Return (X, Y) of the center of cell containing provided text 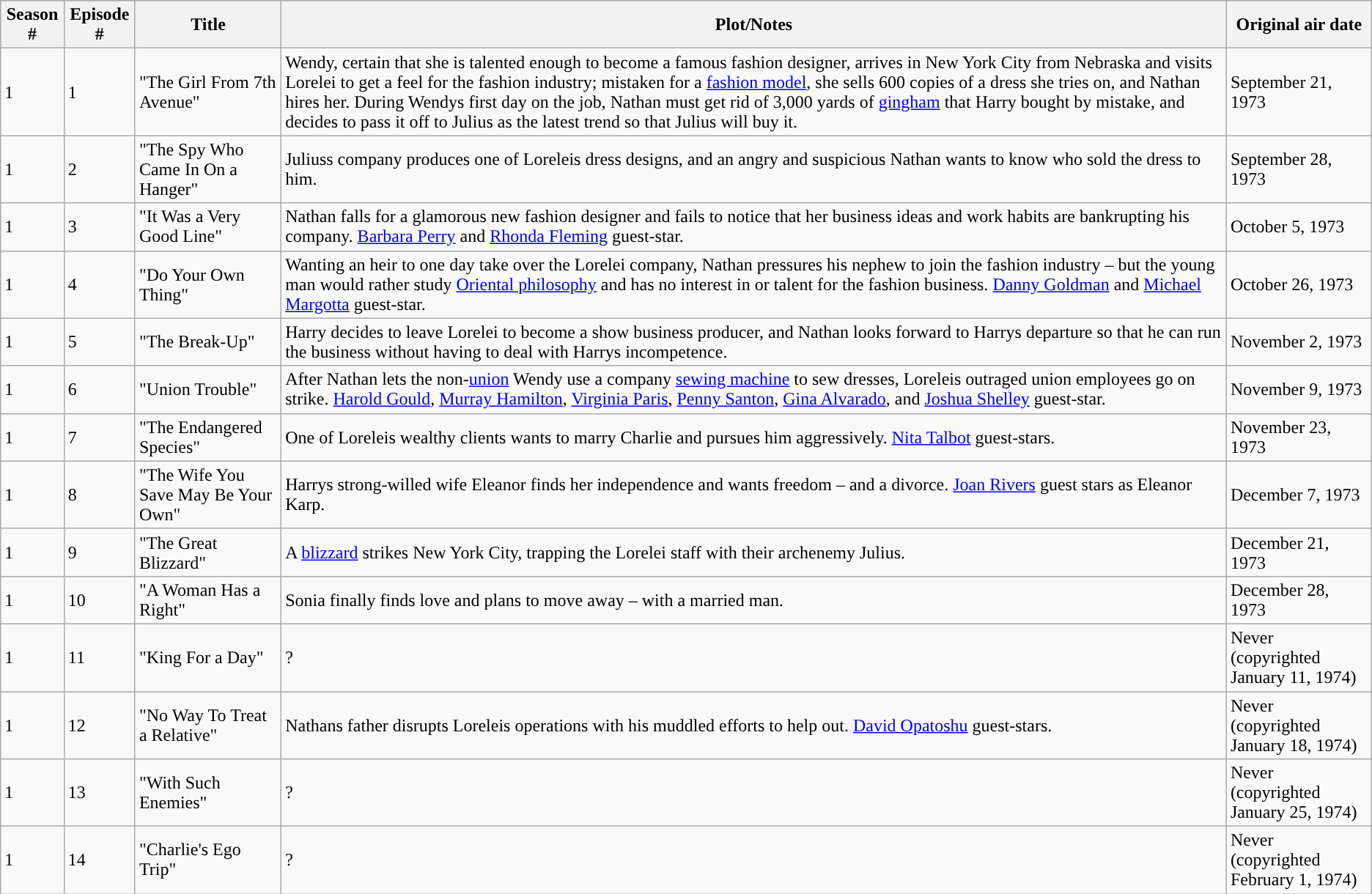
Title (208, 25)
Original air date (1299, 25)
Harrys strong-willed wife Eleanor finds her independence and wants freedom – and a divorce. Joan Rivers guest stars as Eleanor Karp. (754, 495)
December 28, 1973 (1299, 599)
12 (100, 725)
"The Endangered Species" (208, 437)
November 9, 1973 (1299, 390)
10 (100, 599)
Never (copyrighted February 1, 1974) (1299, 860)
November 2, 1973 (1299, 341)
14 (100, 860)
11 (100, 657)
Never (copyrighted January 11, 1974) (1299, 657)
Juliuss company produces one of Loreleis dress designs, and an angry and suspicious Nathan wants to know who sold the dress to him. (754, 169)
September 21, 1973 (1299, 92)
8 (100, 495)
One of Loreleis wealthy clients wants to marry Charlie and pursues him aggressively. Nita Talbot guest-stars. (754, 437)
September 28, 1973 (1299, 169)
Never (copyrighted January 18, 1974) (1299, 725)
October 26, 1973 (1299, 284)
December 7, 1973 (1299, 495)
13 (100, 793)
"Charlie's Ego Trip" (208, 860)
"The Spy Who Came In On a Hanger" (208, 169)
"No Way To Treat a Relative" (208, 725)
6 (100, 390)
Nathans father disrupts Loreleis operations with his muddled efforts to help out. David Opatoshu guest-stars. (754, 725)
"The Break-Up" (208, 341)
"Do Your Own Thing" (208, 284)
Episode # (100, 25)
October 5, 1973 (1299, 227)
"A Woman Has a Right" (208, 599)
9 (100, 553)
7 (100, 437)
"The Girl From 7th Avenue" (208, 92)
"King For a Day" (208, 657)
"Union Trouble" (208, 390)
3 (100, 227)
Never (copyrighted January 25, 1974) (1299, 793)
"The Great Blizzard" (208, 553)
4 (100, 284)
Season # (32, 25)
5 (100, 341)
December 21, 1973 (1299, 553)
Plot/Notes (754, 25)
2 (100, 169)
A blizzard strikes New York City, trapping the Lorelei staff with their archenemy Julius. (754, 553)
"With Such Enemies" (208, 793)
"The Wife You Save May Be Your Own" (208, 495)
Sonia finally finds love and plans to move away – with a married man. (754, 599)
November 23, 1973 (1299, 437)
"It Was a Very Good Line" (208, 227)
